Provide the [X, Y] coordinate of the cell's center where the given text is located.  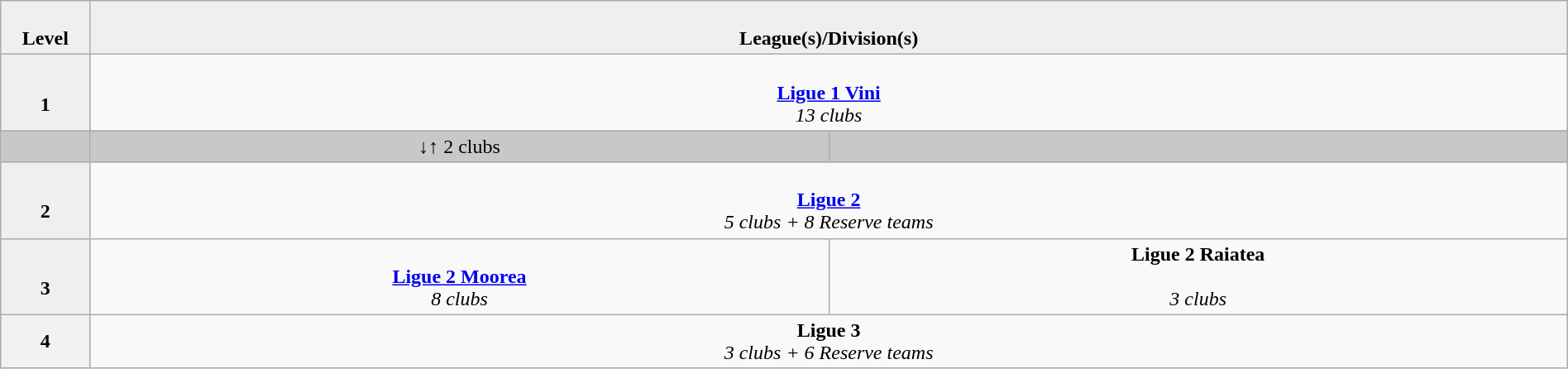
Ligue 1 Vini 13 clubs [829, 93]
4 [45, 341]
Ligue 2 Moorea 8 clubs [460, 276]
Ligue 2 5 clubs + 8 Reserve teams [829, 200]
League(s)/Division(s) [829, 28]
Ligue 2 Raiatea3 clubs [1198, 276]
1 [45, 93]
↓↑ 2 clubs [460, 146]
Level [45, 28]
Ligue 33 clubs + 6 Reserve teams [829, 341]
3 [45, 276]
2 [45, 200]
